Provide the (X, Y) coordinate of the cell's center where the given text is located.  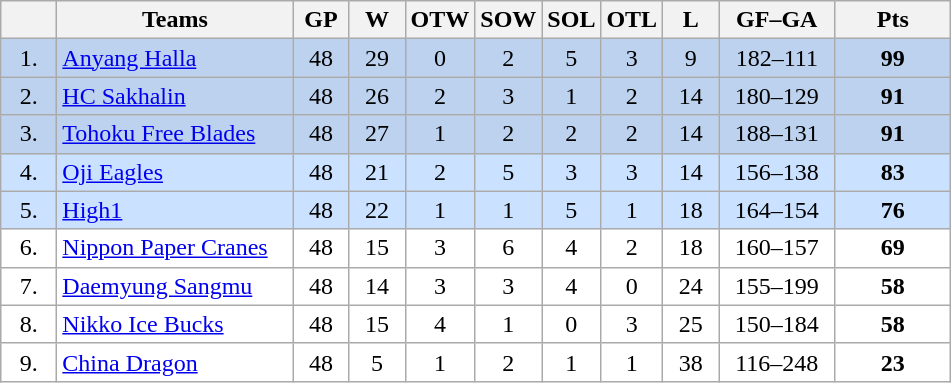
W (377, 20)
29 (377, 58)
116–248 (777, 362)
21 (377, 172)
GF–GA (777, 20)
SOW (508, 20)
23 (893, 362)
25 (691, 324)
Nikko Ice Bucks (175, 324)
L (691, 20)
99 (893, 58)
164–154 (777, 210)
69 (893, 248)
182–111 (777, 58)
5. (29, 210)
83 (893, 172)
3. (29, 134)
9. (29, 362)
6. (29, 248)
HC Sakhalin (175, 96)
China Dragon (175, 362)
Anyang Halla (175, 58)
OTW (440, 20)
OTL (632, 20)
38 (691, 362)
High1 (175, 210)
Oji Eagles (175, 172)
Daemyung Sangmu (175, 286)
SOL (572, 20)
9 (691, 58)
26 (377, 96)
4. (29, 172)
76 (893, 210)
Teams (175, 20)
150–184 (777, 324)
188–131 (777, 134)
180–129 (777, 96)
Nippon Paper Cranes (175, 248)
7. (29, 286)
155–199 (777, 286)
156–138 (777, 172)
Tohoku Free Blades (175, 134)
22 (377, 210)
8. (29, 324)
160–157 (777, 248)
1. (29, 58)
24 (691, 286)
2. (29, 96)
6 (508, 248)
GP (321, 20)
Pts (893, 20)
27 (377, 134)
